Search for the cell housing the specified text and yield its [x, y] center coordinate. 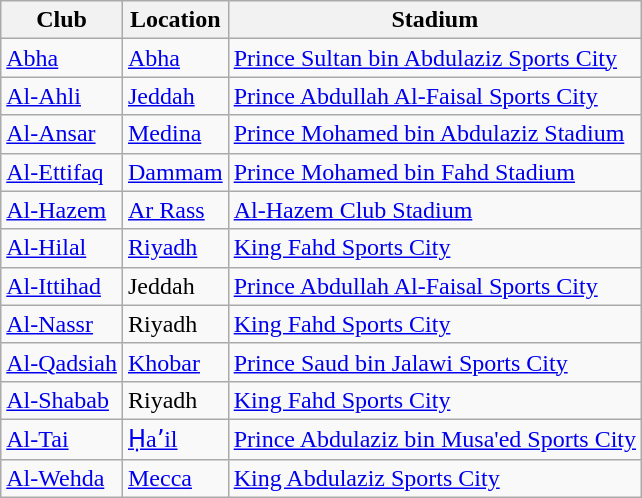
Stadium [434, 20]
Al-Ahli [62, 96]
Al-Hilal [62, 248]
Prince Abdulaziz bin Musa'ed Sports City [434, 439]
Ar Rass [175, 210]
Al-Hazem Club Stadium [434, 210]
Dammam [175, 172]
Al-Ettifaq [62, 172]
Ḥaʼil [175, 439]
Al-Wehda [62, 478]
Club [62, 20]
Al-Hazem [62, 210]
Medina [175, 134]
Al-Qadsiah [62, 362]
King Abdulaziz Sports City [434, 478]
Location [175, 20]
Khobar [175, 362]
Al-Tai [62, 439]
Prince Mohamed bin Fahd Stadium [434, 172]
Al-Ansar [62, 134]
Mecca [175, 478]
Prince Mohamed bin Abdulaziz Stadium [434, 134]
Al-Ittihad [62, 286]
Al-Shabab [62, 400]
Al-Nassr [62, 324]
Prince Sultan bin Abdulaziz Sports City [434, 58]
Prince Saud bin Jalawi Sports City [434, 362]
